Locate the cell with the specified text and output its (x, y) center coordinate. 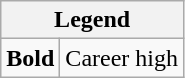
Career high (122, 58)
Legend (92, 20)
Bold (30, 58)
